Provide the (x, y) coordinate of the cell's center where the given text is located.  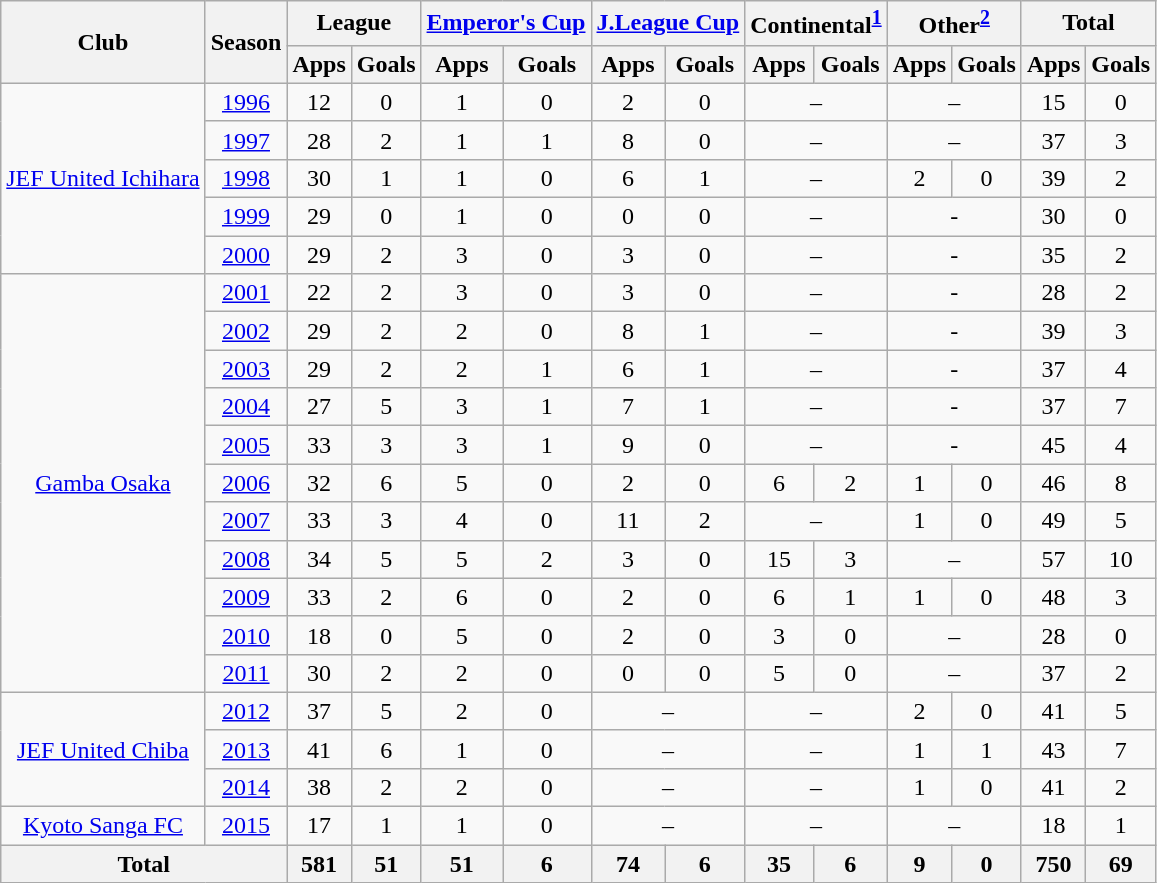
JEF United Chiba (103, 749)
2003 (246, 369)
Club (103, 42)
Kyoto Sanga FC (103, 826)
Continental1 (816, 24)
J.League Cup (668, 24)
JEF United Ichihara (103, 178)
2001 (246, 293)
1999 (246, 217)
1998 (246, 178)
22 (319, 293)
2002 (246, 331)
43 (1053, 749)
2004 (246, 407)
Season (246, 42)
69 (1121, 864)
10 (1121, 559)
57 (1053, 559)
League (354, 24)
2014 (246, 787)
17 (319, 826)
1996 (246, 102)
27 (319, 407)
2012 (246, 711)
2009 (246, 597)
Emperor's Cup (506, 24)
12 (319, 102)
2013 (246, 749)
48 (1053, 597)
45 (1053, 445)
32 (319, 483)
49 (1053, 521)
Gamba Osaka (103, 484)
2006 (246, 483)
34 (319, 559)
2000 (246, 255)
2008 (246, 559)
2005 (246, 445)
2011 (246, 673)
1997 (246, 140)
750 (1053, 864)
11 (628, 521)
581 (319, 864)
2015 (246, 826)
2010 (246, 635)
38 (319, 787)
2007 (246, 521)
46 (1053, 483)
Other2 (954, 24)
74 (628, 864)
